Extract the [X, Y] coordinate from the center of the cell holding the provided text.  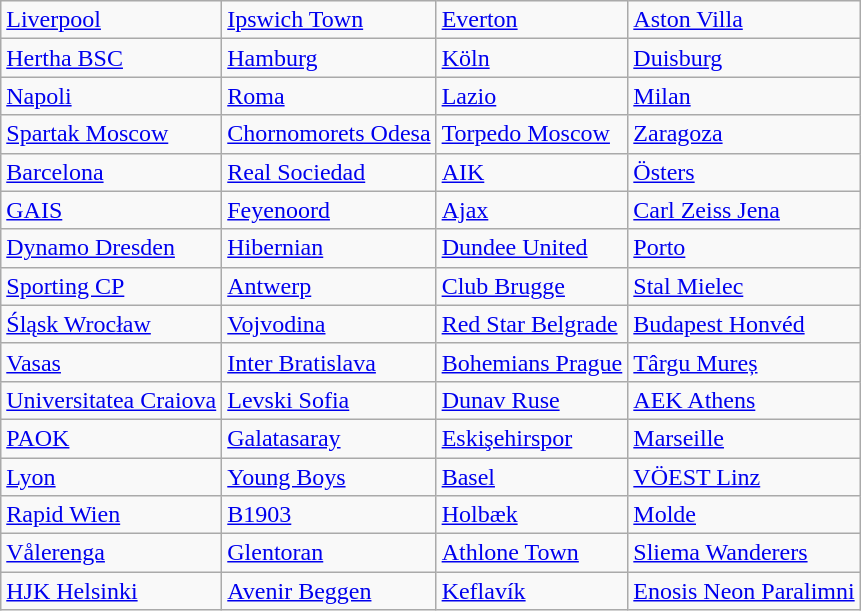
Dundee United [532, 248]
Vålerenga [112, 553]
Sliema Wanderers [744, 553]
Napoli [112, 96]
Duisburg [744, 58]
Köln [532, 58]
Carl Zeiss Jena [744, 210]
Red Star Belgrade [532, 324]
Levski Sofia [329, 400]
Club Brugge [532, 286]
Porto [744, 248]
Hibernian [329, 248]
Ajax [532, 210]
Universitatea Craiova [112, 400]
Stal Mielec [744, 286]
Spartak Moscow [112, 134]
Inter Bratislava [329, 362]
Antwerp [329, 286]
Lazio [532, 96]
Eskişehirspor [532, 438]
Galatasaray [329, 438]
Östers [744, 172]
GAIS [112, 210]
Ipswich Town [329, 20]
Young Boys [329, 477]
Enosis Neon Paralimni [744, 591]
AIK [532, 172]
Barcelona [112, 172]
Basel [532, 477]
Hertha BSC [112, 58]
Vasas [112, 362]
B1903 [329, 515]
Liverpool [112, 20]
Dynamo Dresden [112, 248]
Dunav Ruse [532, 400]
PAOK [112, 438]
Târgu Mureș [744, 362]
Budapest Honvéd [744, 324]
Avenir Beggen [329, 591]
Marseille [744, 438]
Holbæk [532, 515]
Rapid Wien [112, 515]
Aston Villa [744, 20]
VÖEST Linz [744, 477]
Real Sociedad [329, 172]
Athlone Town [532, 553]
Hamburg [329, 58]
Keflavík [532, 591]
Śląsk Wrocław [112, 324]
Sporting CP [112, 286]
Vojvodina [329, 324]
Lyon [112, 477]
Bohemians Prague [532, 362]
Chornomorets Odesa [329, 134]
Feyenoord [329, 210]
Zaragoza [744, 134]
Roma [329, 96]
Molde [744, 515]
AEK Athens [744, 400]
Torpedo Moscow [532, 134]
Milan [744, 96]
Everton [532, 20]
Glentoran [329, 553]
HJK Helsinki [112, 591]
